Find where the given text appears and provide that cell's center as [x, y] coordinate. 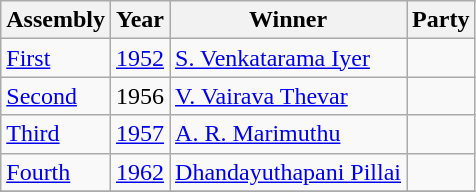
1952 [140, 58]
Year [140, 20]
Winner [288, 20]
Assembly [56, 20]
Fourth [56, 172]
1962 [140, 172]
Second [56, 96]
First [56, 58]
V. Vairava Thevar [288, 96]
Party [441, 20]
Dhandayuthapani Pillai [288, 172]
1956 [140, 96]
Third [56, 134]
A. R. Marimuthu [288, 134]
1957 [140, 134]
S. Venkatarama Iyer [288, 58]
